Pinpoint the cell where the given text exists, returning its (X, Y) midpoint coordinate. 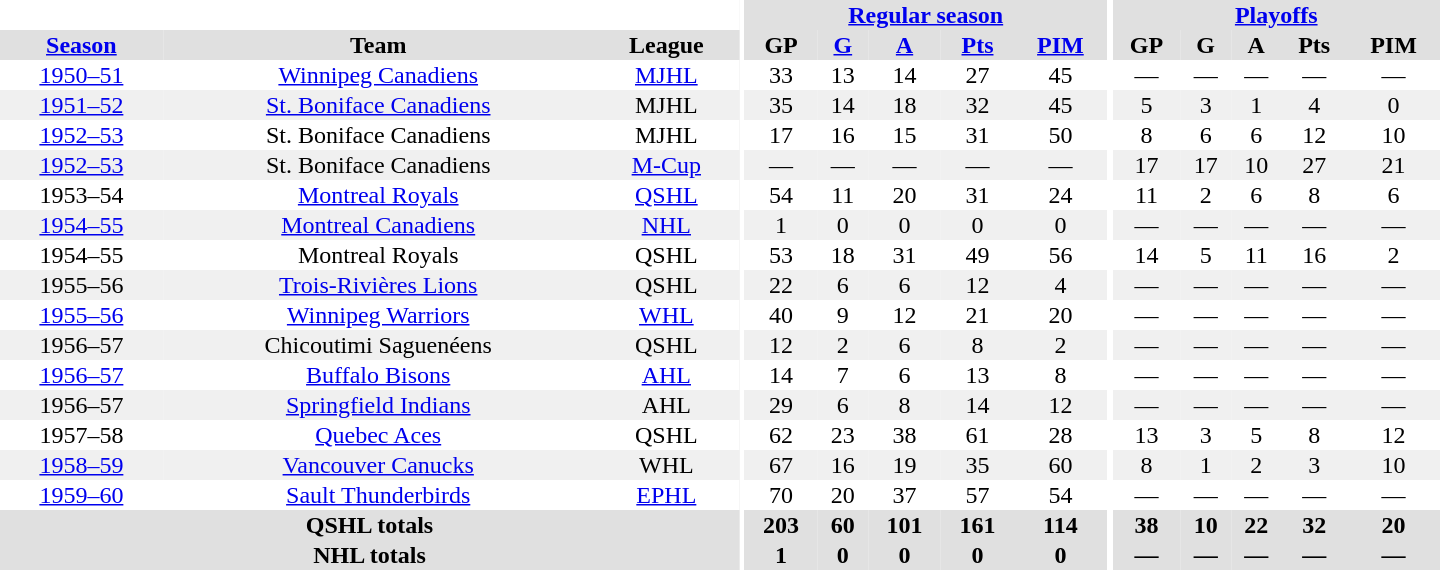
NHL totals (370, 555)
Quebec Aces (378, 435)
29 (782, 405)
Sault Thunderbirds (378, 495)
EPHL (666, 495)
67 (782, 465)
Season (82, 45)
1957–58 (82, 435)
M-Cup (666, 165)
NHL (666, 225)
49 (978, 255)
61 (978, 435)
24 (1060, 195)
40 (782, 315)
Team (378, 45)
114 (1060, 525)
1959–60 (82, 495)
57 (978, 495)
League (666, 45)
Trois-Rivières Lions (378, 285)
QSHL totals (370, 525)
Playoffs (1276, 15)
1953–54 (82, 195)
101 (904, 525)
70 (782, 495)
Chicoutimi Saguenéens (378, 345)
37 (904, 495)
1950–51 (82, 75)
203 (782, 525)
Winnipeg Warriors (378, 315)
161 (978, 525)
15 (904, 135)
Regular season (926, 15)
Springfield Indians (378, 405)
56 (1060, 255)
33 (782, 75)
9 (844, 315)
50 (1060, 135)
Vancouver Canucks (378, 465)
28 (1060, 435)
19 (904, 465)
53 (782, 255)
Montreal Canadiens (378, 225)
Winnipeg Canadiens (378, 75)
Buffalo Bisons (378, 375)
62 (782, 435)
23 (844, 435)
1958–59 (82, 465)
7 (844, 375)
1951–52 (82, 105)
